Return the (x, y) coordinate for the center point of the cell that contains the specified text.  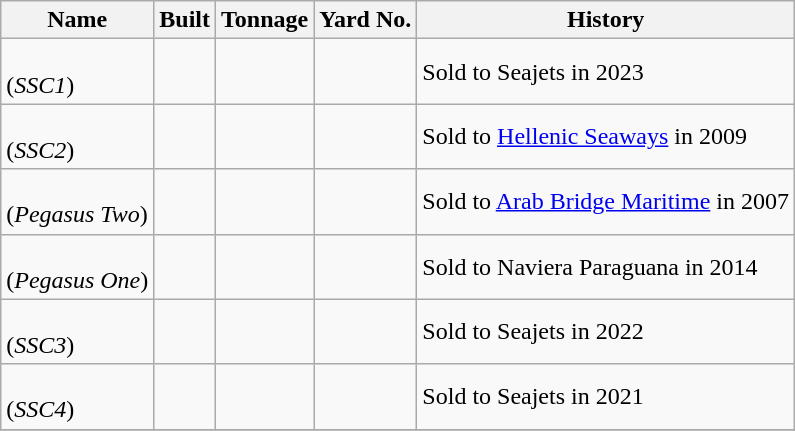
History (606, 20)
Built (185, 20)
Sold to Seajets in 2023 (606, 72)
Sold to Hellenic Seaways in 2009 (606, 136)
Tonnage (265, 20)
(SSC1) (78, 72)
(SSC4) (78, 396)
(SSC3) (78, 332)
(Pegasus Two) (78, 202)
Sold to Seajets in 2021 (606, 396)
Name (78, 20)
Sold to Seajets in 2022 (606, 332)
(Pegasus One) (78, 266)
(SSC2) (78, 136)
Yard No. (366, 20)
Sold to Arab Bridge Maritime in 2007 (606, 202)
Sold to Naviera Paraguana in 2014 (606, 266)
